Provide the [X, Y] coordinate of the cell's center where the given text is located.  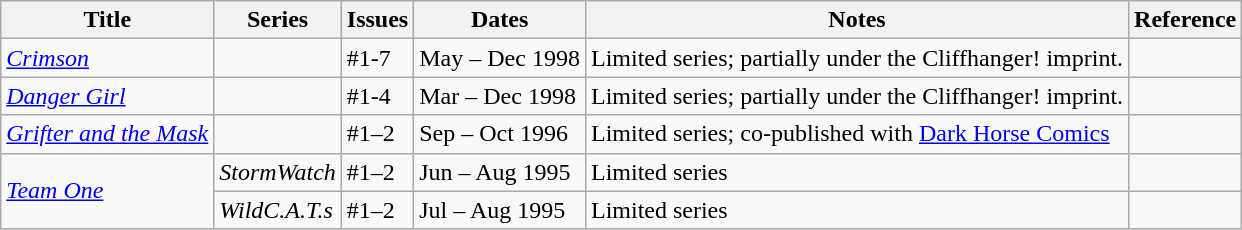
Issues [377, 20]
Danger Girl [108, 96]
Mar – Dec 1998 [500, 96]
Sep – Oct 1996 [500, 134]
Dates [500, 20]
Jun – Aug 1995 [500, 172]
Title [108, 20]
Reference [1186, 20]
Series [278, 20]
StormWatch [278, 172]
Jul – Aug 1995 [500, 210]
#1-7 [377, 58]
Team One [108, 191]
Notes [856, 20]
Crimson [108, 58]
Limited series; co-published with Dark Horse Comics [856, 134]
#1-4 [377, 96]
WildC.A.T.s [278, 210]
May – Dec 1998 [500, 58]
Grifter and the Mask [108, 134]
